Scan for the cell matching the given text and deliver its (X, Y) coordinate at center. 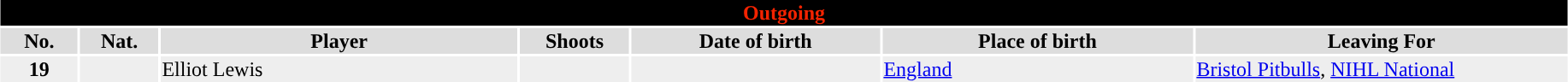
Shoots (575, 41)
19 (39, 69)
No. (39, 41)
Nat. (120, 41)
Date of birth (755, 41)
Outgoing (783, 13)
Player (339, 41)
Place of birth (1038, 41)
Leaving For (1382, 41)
Elliot Lewis (339, 69)
Bristol Pitbulls, NIHL National (1382, 69)
England (1038, 69)
